Scan for the cell matching the given text and deliver its (x, y) coordinate at center. 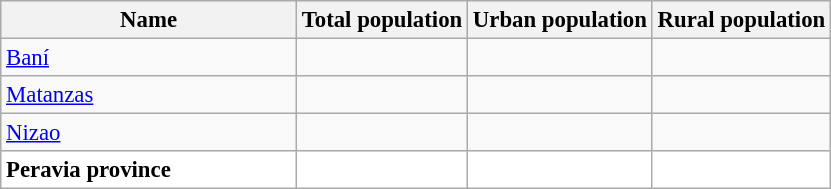
Baní (149, 58)
Total population (382, 20)
Urban population (560, 20)
Rural population (741, 20)
Peravia province (149, 170)
Matanzas (149, 95)
Nizao (149, 133)
Name (149, 20)
